For the text-containing cell, return its midpoint in [x, y] coordinate format. 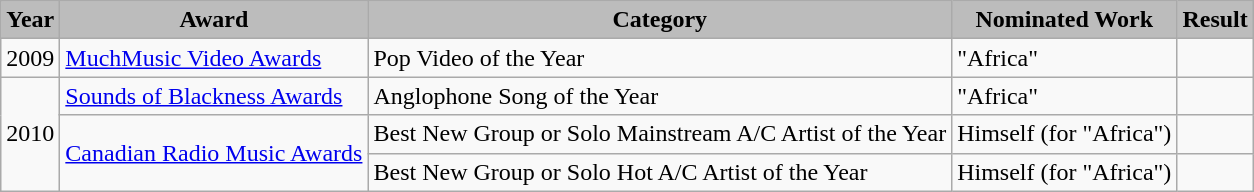
Sounds of Blackness Awards [214, 96]
Result [1215, 20]
Anglophone Song of the Year [660, 96]
Nominated Work [1064, 20]
MuchMusic Video Awards [214, 58]
Award [214, 20]
Category [660, 20]
2010 [30, 134]
Best New Group or Solo Hot A/C Artist of the Year [660, 172]
2009 [30, 58]
Canadian Radio Music Awards [214, 153]
Best New Group or Solo Mainstream A/C Artist of the Year [660, 134]
Pop Video of the Year [660, 58]
Year [30, 20]
